Output the [X, Y] coordinate of the center of the cell containing the given text.  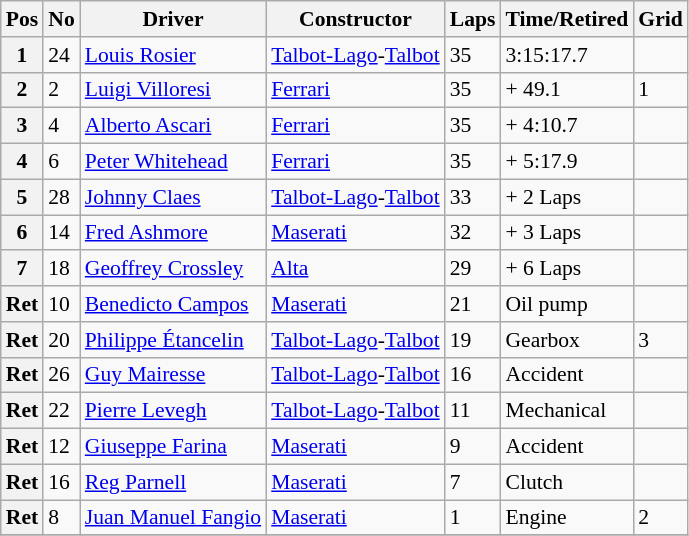
11 [473, 411]
24 [62, 55]
Reg Parnell [173, 482]
Peter Whitehead [173, 162]
3:15:17.7 [566, 55]
Benedicto Campos [173, 304]
21 [473, 304]
Alta [356, 269]
14 [62, 233]
+ 5:17.9 [566, 162]
Clutch [566, 482]
32 [473, 233]
Constructor [356, 19]
9 [473, 447]
29 [473, 269]
Philippe Étancelin [173, 340]
Laps [473, 19]
Fred Ashmore [173, 233]
26 [62, 375]
Luigi Villoresi [173, 90]
Johnny Claes [173, 197]
Pos [22, 19]
Juan Manuel Fangio [173, 518]
Driver [173, 19]
10 [62, 304]
Guy Mairesse [173, 375]
22 [62, 411]
Grid [660, 19]
+ 3 Laps [566, 233]
28 [62, 197]
18 [62, 269]
Oil pump [566, 304]
12 [62, 447]
Gearbox [566, 340]
No [62, 19]
Engine [566, 518]
5 [22, 197]
+ 4:10.7 [566, 126]
Alberto Ascari [173, 126]
20 [62, 340]
8 [62, 518]
Geoffrey Crossley [173, 269]
+ 49.1 [566, 90]
Time/Retired [566, 19]
Louis Rosier [173, 55]
+ 2 Laps [566, 197]
33 [473, 197]
Giuseppe Farina [173, 447]
Pierre Levegh [173, 411]
19 [473, 340]
Mechanical [566, 411]
+ 6 Laps [566, 269]
